For the text-containing cell, return its midpoint in (X, Y) coordinate format. 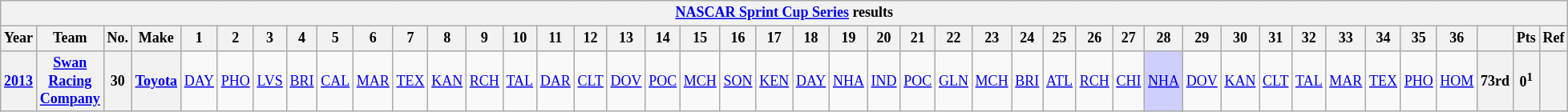
2 (236, 38)
31 (1276, 38)
32 (1309, 38)
25 (1060, 38)
29 (1202, 38)
Year (19, 38)
21 (918, 38)
Swan Racing Company (70, 81)
KEN (774, 81)
01 (1526, 81)
35 (1419, 38)
36 (1457, 38)
14 (663, 38)
5 (335, 38)
15 (700, 38)
11 (555, 38)
SON (738, 81)
Team (70, 38)
No. (117, 38)
17 (774, 38)
GLN (954, 81)
12 (590, 38)
34 (1384, 38)
IND (883, 81)
8 (447, 38)
1 (199, 38)
9 (484, 38)
20 (883, 38)
73rd (1496, 81)
2013 (19, 81)
7 (410, 38)
19 (849, 38)
LVS (269, 81)
26 (1094, 38)
CAL (335, 81)
Toyota (156, 81)
Ref (1554, 38)
6 (373, 38)
4 (301, 38)
Pts (1526, 38)
DAR (555, 81)
HOM (1457, 81)
Make (156, 38)
10 (519, 38)
33 (1346, 38)
13 (626, 38)
23 (992, 38)
3 (269, 38)
16 (738, 38)
24 (1028, 38)
28 (1164, 38)
27 (1129, 38)
ATL (1060, 81)
22 (954, 38)
18 (811, 38)
CHI (1129, 81)
NASCAR Sprint Cup Series results (784, 13)
